Locate the cell with the specified text and output its (x, y) center coordinate. 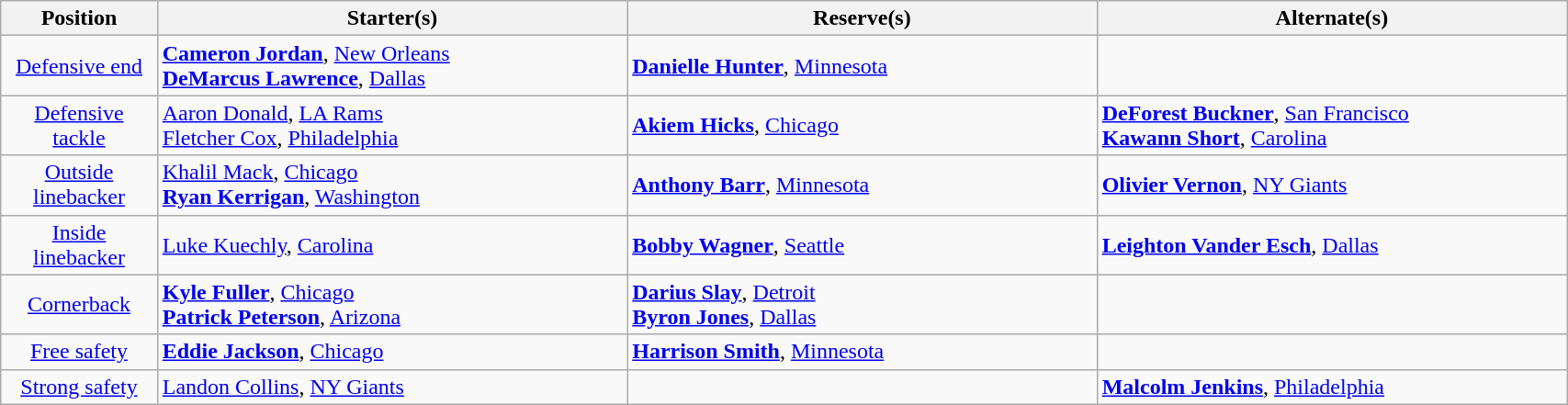
Anthony Barr, Minnesota (862, 186)
Alternate(s) (1332, 18)
Landon Collins, NY Giants (391, 387)
Cameron Jordan, New Orleans DeMarcus Lawrence, Dallas (391, 66)
Cornerback (79, 305)
Leighton Vander Esch, Dallas (1332, 244)
Inside linebacker (79, 244)
Outside linebacker (79, 186)
Bobby Wagner, Seattle (862, 244)
Kyle Fuller, Chicago Patrick Peterson, Arizona (391, 305)
Harrison Smith, Minnesota (862, 352)
DeForest Buckner, San Francisco Kawann Short, Carolina (1332, 125)
Aaron Donald, LA Rams Fletcher Cox, Philadelphia (391, 125)
Free safety (79, 352)
Strong safety (79, 387)
Khalil Mack, Chicago Ryan Kerrigan, Washington (391, 186)
Reserve(s) (862, 18)
Luke Kuechly, Carolina (391, 244)
Danielle Hunter, Minnesota (862, 66)
Malcolm Jenkins, Philadelphia (1332, 387)
Eddie Jackson, Chicago (391, 352)
Position (79, 18)
Olivier Vernon, NY Giants (1332, 186)
Darius Slay, Detroit Byron Jones, Dallas (862, 305)
Defensive end (79, 66)
Akiem Hicks, Chicago (862, 125)
Starter(s) (391, 18)
Defensive tackle (79, 125)
